Find where the given text appears and provide that cell's center as (X, Y) coordinate. 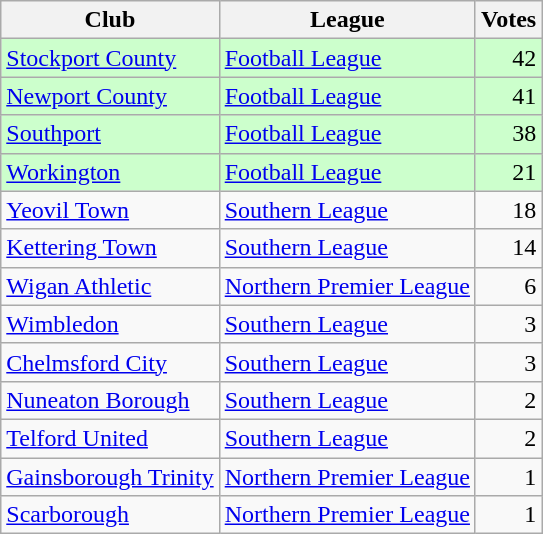
Newport County (110, 96)
18 (508, 210)
Votes (508, 20)
Chelmsford City (110, 362)
Stockport County (110, 58)
Wimbledon (110, 324)
42 (508, 58)
Yeovil Town (110, 210)
Club (110, 20)
41 (508, 96)
Wigan Athletic (110, 286)
21 (508, 172)
Scarborough (110, 515)
Workington (110, 172)
Southport (110, 134)
Kettering Town (110, 248)
6 (508, 286)
Nuneaton Borough (110, 400)
Gainsborough Trinity (110, 477)
League (347, 20)
Telford United (110, 438)
38 (508, 134)
14 (508, 248)
